Detect which cell encompasses the target text, then output its [x, y] center coordinate. 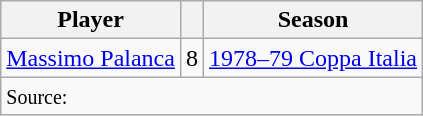
Season [314, 20]
1978–79 Coppa Italia [314, 58]
Player [91, 20]
Massimo Palanca [91, 58]
8 [192, 58]
Source: [212, 96]
